Determine the [X, Y] coordinate at the center of the cell enclosing the given text.  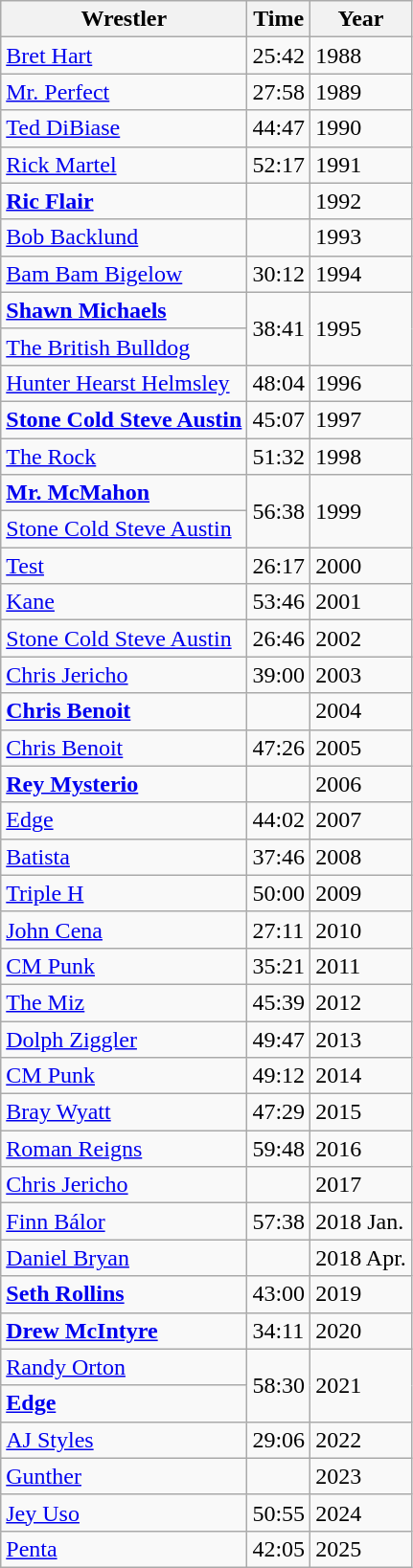
2013 [361, 1039]
Bam Bam Bigelow [125, 274]
30:12 [279, 274]
42:05 [279, 1549]
1998 [361, 457]
1996 [361, 383]
57:38 [279, 1221]
38:41 [279, 328]
49:47 [279, 1039]
43:00 [279, 1294]
2014 [361, 1076]
Mr. McMahon [125, 493]
2005 [361, 748]
48:04 [279, 383]
2024 [361, 1512]
50:55 [279, 1512]
Triple H [125, 893]
1991 [361, 165]
50:00 [279, 893]
The British Bulldog [125, 347]
AJ Styles [125, 1440]
Bray Wyatt [125, 1112]
26:17 [279, 566]
29:06 [279, 1440]
Drew McIntyre [125, 1331]
2007 [361, 820]
1995 [361, 328]
1992 [361, 201]
The Rock [125, 457]
2001 [361, 602]
2004 [361, 711]
2002 [361, 638]
27:11 [279, 930]
Mr. Perfect [125, 92]
2018 Jan. [361, 1221]
Bob Backlund [125, 237]
Ted DiBiase [125, 128]
59:48 [279, 1149]
2019 [361, 1294]
Gunther [125, 1476]
45:39 [279, 1002]
44:47 [279, 128]
Randy Orton [125, 1367]
Daniel Bryan [125, 1258]
2006 [361, 784]
2020 [361, 1331]
47:26 [279, 748]
1993 [361, 237]
Shawn Michaels [125, 310]
2018 Apr. [361, 1258]
Hunter Hearst Helmsley [125, 383]
Rick Martel [125, 165]
1999 [361, 511]
2021 [361, 1385]
34:11 [279, 1331]
Finn Bálor [125, 1221]
Seth Rollins [125, 1294]
2012 [361, 1002]
2015 [361, 1112]
2022 [361, 1440]
Kane [125, 602]
1997 [361, 419]
Wrestler [125, 19]
35:21 [279, 966]
49:12 [279, 1076]
2025 [361, 1549]
58:30 [279, 1385]
26:46 [279, 638]
1988 [361, 56]
John Cena [125, 930]
1994 [361, 274]
47:29 [279, 1112]
53:46 [279, 602]
25:42 [279, 56]
45:07 [279, 419]
39:00 [279, 675]
2008 [361, 857]
2009 [361, 893]
Jey Uso [125, 1512]
27:58 [279, 92]
The Miz [125, 1002]
52:17 [279, 165]
Roman Reigns [125, 1149]
2010 [361, 930]
2003 [361, 675]
Dolph Ziggler [125, 1039]
2000 [361, 566]
Test [125, 566]
2011 [361, 966]
Ric Flair [125, 201]
Rey Mysterio [125, 784]
1989 [361, 92]
Batista [125, 857]
Bret Hart [125, 56]
2017 [361, 1185]
1990 [361, 128]
Time [279, 19]
51:32 [279, 457]
37:46 [279, 857]
Year [361, 19]
44:02 [279, 820]
56:38 [279, 511]
2023 [361, 1476]
Penta [125, 1549]
2016 [361, 1149]
